Provide the (x, y) coordinate of the cell's center where the given text is located.  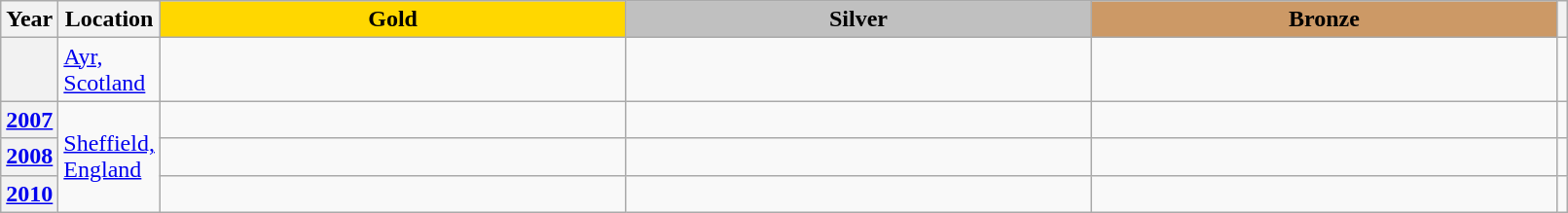
2007 (29, 120)
Ayr, Scotland (109, 70)
Silver (858, 19)
Gold (392, 19)
Location (109, 19)
Sheffield, England (109, 157)
2010 (29, 194)
2008 (29, 157)
Year (29, 19)
Bronze (1324, 19)
